Determine the [X, Y] coordinate at the center of the cell enclosing the given text.  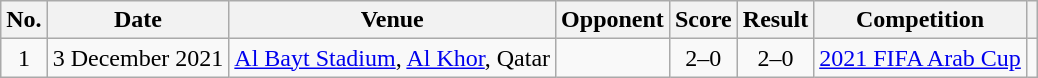
Al Bayt Stadium, Al Khor, Qatar [392, 58]
Score [703, 20]
3 December 2021 [138, 58]
Date [138, 20]
1 [24, 58]
Opponent [613, 20]
Result [775, 20]
Venue [392, 20]
Competition [920, 20]
2021 FIFA Arab Cup [920, 58]
No. [24, 20]
